Extract the [x, y] coordinate from the center of the cell holding the provided text.  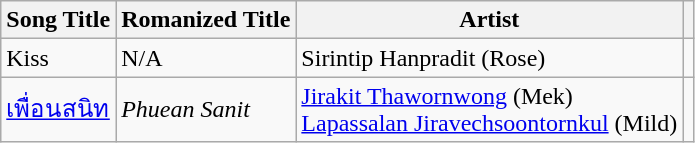
Kiss [58, 58]
Sirintip Hanpradit (Rose) [490, 58]
Song Title [58, 20]
Phuean Sanit [206, 110]
Romanized Title [206, 20]
N/A [206, 58]
Jirakit Thawornwong (Mek)Lapassalan Jiravechsoontornkul (Mild) [490, 110]
เพื่อนสนิท [58, 110]
Artist [490, 20]
